Capture the cell that displays the provided text and extract its (x, y) central coordinate. 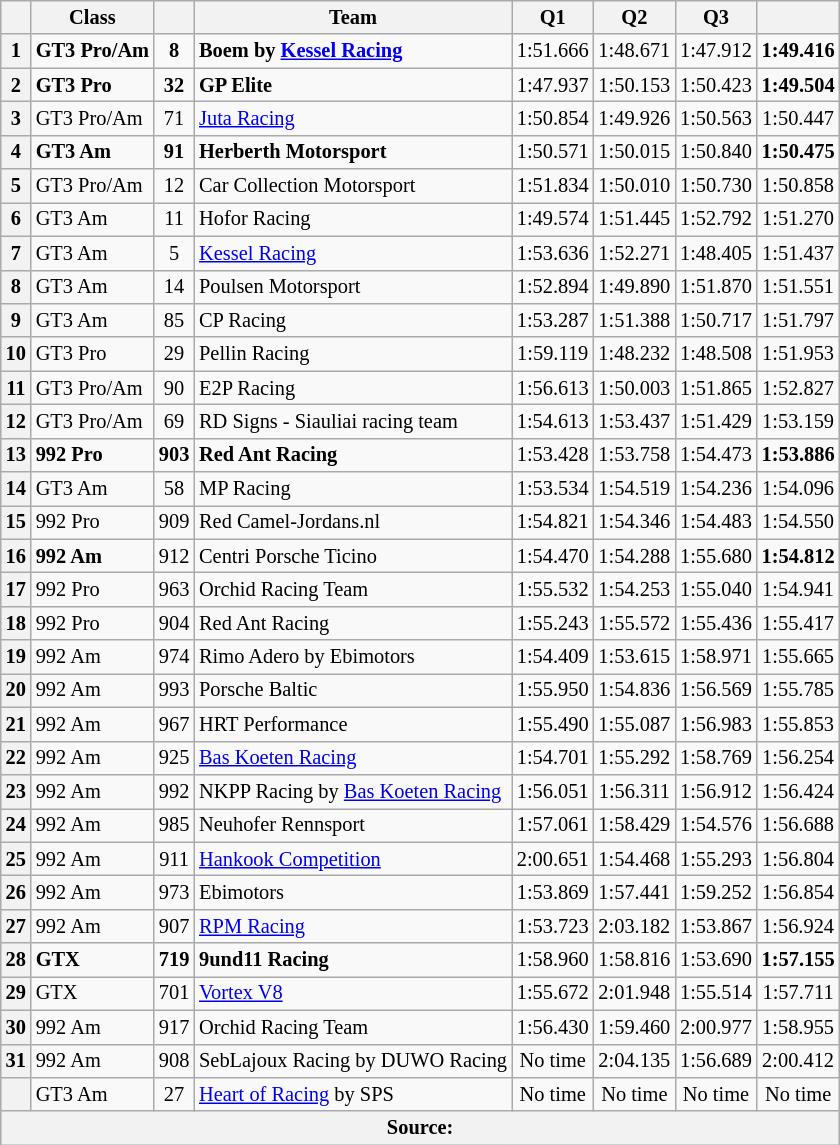
Rimo Adero by Ebimotors (353, 657)
16 (16, 556)
1:55.292 (635, 758)
1:56.804 (798, 859)
1:50.475 (798, 152)
2:03.182 (635, 926)
1:50.730 (716, 186)
Vortex V8 (353, 993)
1:52.792 (716, 219)
1:54.096 (798, 489)
963 (174, 589)
9und11 Racing (353, 960)
2:00.651 (553, 859)
719 (174, 960)
Hankook Competition (353, 859)
1:54.519 (635, 489)
1:51.551 (798, 287)
1:54.236 (716, 489)
1:49.504 (798, 85)
1:58.971 (716, 657)
1:55.950 (553, 690)
1:53.159 (798, 421)
1:51.429 (716, 421)
1:51.797 (798, 320)
1:50.854 (553, 118)
992 (174, 791)
1:58.769 (716, 758)
1:50.858 (798, 186)
2:04.135 (635, 1061)
15 (16, 522)
RD Signs - Siauliai racing team (353, 421)
58 (174, 489)
Porsche Baltic (353, 690)
911 (174, 859)
1:55.572 (635, 623)
1:53.723 (553, 926)
1:54.409 (553, 657)
1:56.424 (798, 791)
1:48.405 (716, 253)
1:54.576 (716, 825)
Pellin Racing (353, 354)
993 (174, 690)
1:56.689 (716, 1061)
1:55.514 (716, 993)
1:57.441 (635, 892)
1:53.636 (553, 253)
1:51.270 (798, 219)
1:56.051 (553, 791)
903 (174, 455)
1:55.490 (553, 724)
1:54.701 (553, 758)
967 (174, 724)
1:51.870 (716, 287)
1:58.955 (798, 1027)
1:50.563 (716, 118)
1:50.423 (716, 85)
1:49.926 (635, 118)
1:57.711 (798, 993)
974 (174, 657)
1:55.672 (553, 993)
3 (16, 118)
1:59.252 (716, 892)
71 (174, 118)
1:58.960 (553, 960)
1:56.569 (716, 690)
1:47.937 (553, 85)
1:54.483 (716, 522)
1:50.003 (635, 388)
1:56.430 (553, 1027)
1:48.671 (635, 51)
1:56.924 (798, 926)
23 (16, 791)
2 (16, 85)
1:53.534 (553, 489)
1:51.953 (798, 354)
1:55.853 (798, 724)
20 (16, 690)
E2P Racing (353, 388)
1:56.912 (716, 791)
Poulsen Motorsport (353, 287)
1:57.155 (798, 960)
32 (174, 85)
1:55.532 (553, 589)
Neuhofer Rennsport (353, 825)
7 (16, 253)
1:53.428 (553, 455)
1:54.941 (798, 589)
1:54.253 (635, 589)
1:55.785 (798, 690)
85 (174, 320)
1:58.429 (635, 825)
Q1 (553, 17)
Boem by Kessel Racing (353, 51)
1:55.680 (716, 556)
Kessel Racing (353, 253)
973 (174, 892)
Juta Racing (353, 118)
19 (16, 657)
18 (16, 623)
1:53.690 (716, 960)
904 (174, 623)
1:59.460 (635, 1027)
1:53.758 (635, 455)
1:52.271 (635, 253)
1:50.840 (716, 152)
1:51.437 (798, 253)
SebLajoux Racing by DUWO Racing (353, 1061)
1 (16, 51)
2:00.977 (716, 1027)
91 (174, 152)
1:47.912 (716, 51)
1:50.153 (635, 85)
1:58.816 (635, 960)
1:56.311 (635, 791)
1:55.087 (635, 724)
1:55.436 (716, 623)
1:51.865 (716, 388)
Bas Koeten Racing (353, 758)
25 (16, 859)
1:53.886 (798, 455)
Class (92, 17)
MP Racing (353, 489)
1:54.468 (635, 859)
22 (16, 758)
2:01.948 (635, 993)
1:54.613 (553, 421)
Source: (420, 1128)
1:54.812 (798, 556)
10 (16, 354)
69 (174, 421)
Team (353, 17)
1:54.821 (553, 522)
21 (16, 724)
908 (174, 1061)
1:56.254 (798, 758)
1:54.550 (798, 522)
925 (174, 758)
90 (174, 388)
4 (16, 152)
1:51.834 (553, 186)
GP Elite (353, 85)
24 (16, 825)
1:51.666 (553, 51)
1:55.243 (553, 623)
Q3 (716, 17)
1:53.869 (553, 892)
1:54.346 (635, 522)
1:56.854 (798, 892)
28 (16, 960)
1:55.417 (798, 623)
1:51.388 (635, 320)
909 (174, 522)
1:51.445 (635, 219)
1:54.288 (635, 556)
Red Camel-Jordans.nl (353, 522)
1:56.613 (553, 388)
1:57.061 (553, 825)
Heart of Racing by SPS (353, 1094)
2:00.412 (798, 1061)
1:48.232 (635, 354)
1:52.894 (553, 287)
1:56.983 (716, 724)
1:49.890 (635, 287)
1:55.665 (798, 657)
701 (174, 993)
CP Racing (353, 320)
1:50.571 (553, 152)
1:54.473 (716, 455)
1:54.836 (635, 690)
1:48.508 (716, 354)
1:53.437 (635, 421)
1:50.015 (635, 152)
1:50.717 (716, 320)
1:55.293 (716, 859)
985 (174, 825)
1:50.010 (635, 186)
1:49.574 (553, 219)
9 (16, 320)
NKPP Racing by Bas Koeten Racing (353, 791)
917 (174, 1027)
Herberth Motorsport (353, 152)
1:59.119 (553, 354)
13 (16, 455)
31 (16, 1061)
912 (174, 556)
1:52.827 (798, 388)
17 (16, 589)
Q2 (635, 17)
1:54.470 (553, 556)
Centri Porsche Ticino (353, 556)
Car Collection Motorsport (353, 186)
907 (174, 926)
30 (16, 1027)
1:53.615 (635, 657)
1:56.688 (798, 825)
1:53.867 (716, 926)
Ebimotors (353, 892)
Hofor Racing (353, 219)
HRT Performance (353, 724)
1:53.287 (553, 320)
RPM Racing (353, 926)
6 (16, 219)
1:50.447 (798, 118)
1:49.416 (798, 51)
26 (16, 892)
1:55.040 (716, 589)
